Determine the (X, Y) coordinate at the center of the cell enclosing the given text.  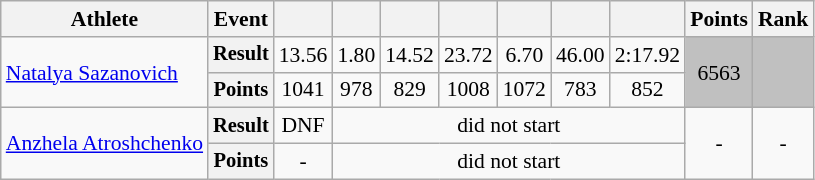
23.72 (468, 55)
6563 (719, 72)
1072 (524, 90)
Athlete (104, 19)
Event (241, 19)
783 (580, 90)
46.00 (580, 55)
DNF (304, 126)
829 (410, 90)
852 (648, 90)
2:17.92 (648, 55)
1.80 (356, 55)
14.52 (410, 55)
Natalya Sazanovich (104, 72)
Anzhela Atroshchenko (104, 144)
1041 (304, 90)
978 (356, 90)
Rank (784, 19)
1008 (468, 90)
13.56 (304, 55)
6.70 (524, 55)
